Identify which cell holds the provided text, then report its (x, y) central coordinate. 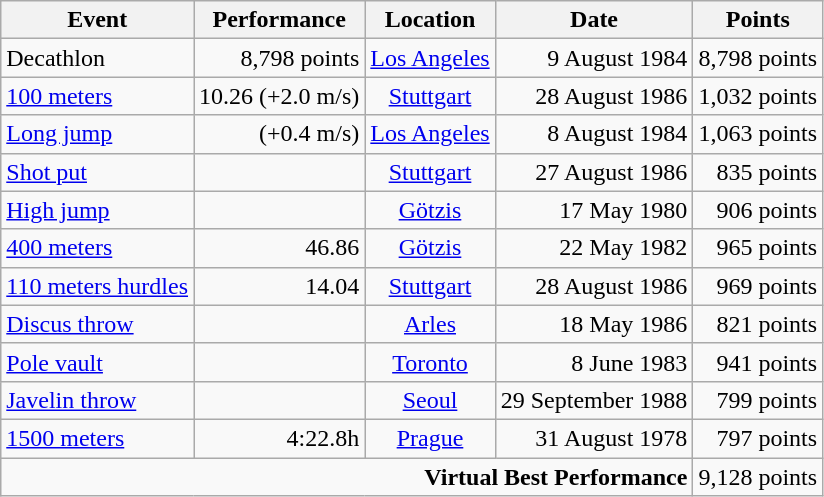
400 meters (98, 248)
1500 meters (98, 438)
1,032 points (758, 96)
Javelin throw (98, 400)
27 August 1986 (594, 172)
100 meters (98, 96)
22 May 1982 (594, 248)
Arles (430, 324)
797 points (758, 438)
Date (594, 20)
799 points (758, 400)
1,063 points (758, 134)
821 points (758, 324)
31 August 1978 (594, 438)
Event (98, 20)
965 points (758, 248)
969 points (758, 286)
8 June 1983 (594, 362)
17 May 1980 (594, 210)
Performance (280, 20)
Shot put (98, 172)
4:22.8h (280, 438)
110 meters hurdles (98, 286)
Virtual Best Performance (347, 477)
18 May 1986 (594, 324)
9 August 1984 (594, 58)
46.86 (280, 248)
Toronto (430, 362)
Prague (430, 438)
Location (430, 20)
High jump (98, 210)
941 points (758, 362)
Points (758, 20)
10.26 (+2.0 m/s) (280, 96)
29 September 1988 (594, 400)
9,128 points (758, 477)
(+0.4 m/s) (280, 134)
14.04 (280, 286)
Discus throw (98, 324)
Decathlon (98, 58)
Long jump (98, 134)
8 August 1984 (594, 134)
Seoul (430, 400)
906 points (758, 210)
835 points (758, 172)
Pole vault (98, 362)
